Search for the cell housing the specified text and yield its (X, Y) center coordinate. 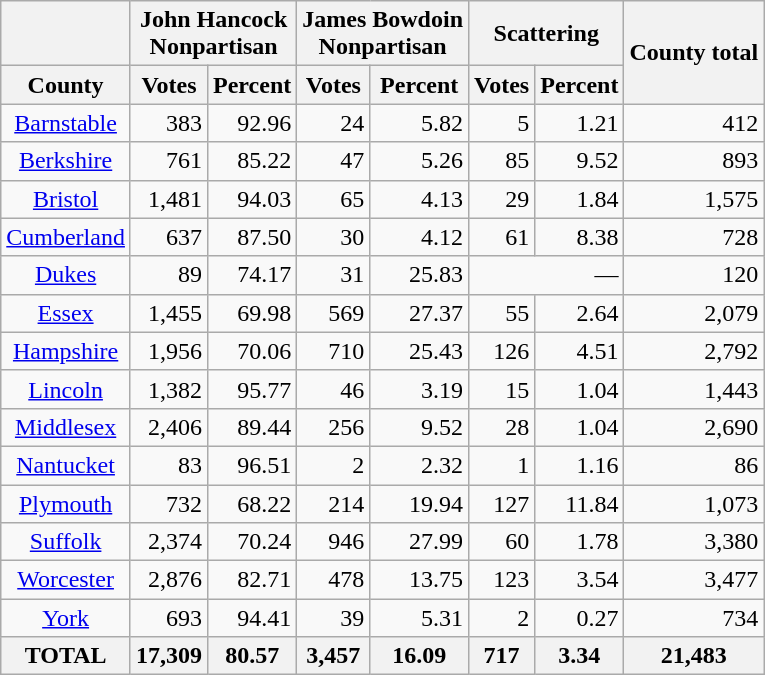
1,575 (694, 199)
2,876 (168, 580)
Bristol (66, 199)
126 (502, 351)
3,477 (694, 580)
732 (168, 503)
3.34 (580, 656)
94.03 (252, 199)
25.83 (420, 275)
1.78 (580, 542)
478 (334, 580)
693 (168, 618)
19.94 (420, 503)
27.37 (420, 313)
York (66, 618)
123 (502, 580)
15 (502, 389)
11.84 (580, 503)
5.31 (420, 618)
2,690 (694, 427)
3.19 (420, 389)
Plymouth (66, 503)
1,382 (168, 389)
4.13 (420, 199)
1.21 (580, 123)
383 (168, 123)
8.38 (580, 237)
3.54 (580, 580)
74.17 (252, 275)
Cumberland (66, 237)
28 (502, 427)
4.51 (580, 351)
80.57 (252, 656)
5.26 (420, 161)
86 (694, 465)
21,483 (694, 656)
Barnstable (66, 123)
1 (502, 465)
24 (334, 123)
68.22 (252, 503)
70.06 (252, 351)
1.16 (580, 465)
31 (334, 275)
3,457 (334, 656)
5 (502, 123)
1,455 (168, 313)
717 (502, 656)
1,073 (694, 503)
87.50 (252, 237)
Nantucket (66, 465)
27.99 (420, 542)
James BowdoinNonpartisan (383, 34)
Suffolk (66, 542)
47 (334, 161)
728 (694, 237)
1,481 (168, 199)
0.27 (580, 618)
John HancockNonpartisan (213, 34)
1,443 (694, 389)
2,406 (168, 427)
94.41 (252, 618)
39 (334, 618)
30 (334, 237)
120 (694, 275)
127 (502, 503)
85 (502, 161)
2,374 (168, 542)
70.24 (252, 542)
4.12 (420, 237)
89 (168, 275)
Worcester (66, 580)
89.44 (252, 427)
69.98 (252, 313)
256 (334, 427)
Lincoln (66, 389)
29 (502, 199)
734 (694, 618)
2,079 (694, 313)
County (66, 85)
569 (334, 313)
Essex (66, 313)
25.43 (420, 351)
96.51 (252, 465)
County total (694, 52)
Hampshire (66, 351)
— (546, 275)
95.77 (252, 389)
83 (168, 465)
412 (694, 123)
Middlesex (66, 427)
637 (168, 237)
Berkshire (66, 161)
85.22 (252, 161)
61 (502, 237)
3,380 (694, 542)
2.64 (580, 313)
TOTAL (66, 656)
5.82 (420, 123)
1,956 (168, 351)
82.71 (252, 580)
1.84 (580, 199)
65 (334, 199)
17,309 (168, 656)
Scattering (546, 34)
946 (334, 542)
2,792 (694, 351)
60 (502, 542)
710 (334, 351)
2.32 (420, 465)
214 (334, 503)
92.96 (252, 123)
893 (694, 161)
761 (168, 161)
55 (502, 313)
16.09 (420, 656)
13.75 (420, 580)
46 (334, 389)
Dukes (66, 275)
